Extract the [x, y] coordinate from the center of the cell holding the provided text.  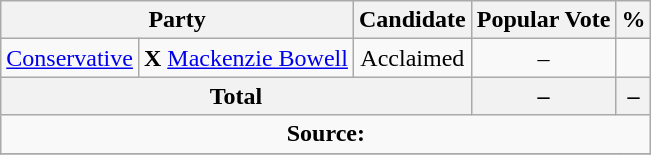
% [634, 20]
Source: [326, 134]
Candidate [412, 20]
Popular Vote [544, 20]
Conservative [70, 58]
Total [236, 96]
Party [178, 20]
X Mackenzie Bowell [246, 58]
Acclaimed [412, 58]
